Pinpoint the cell where the given text exists, returning its (X, Y) midpoint coordinate. 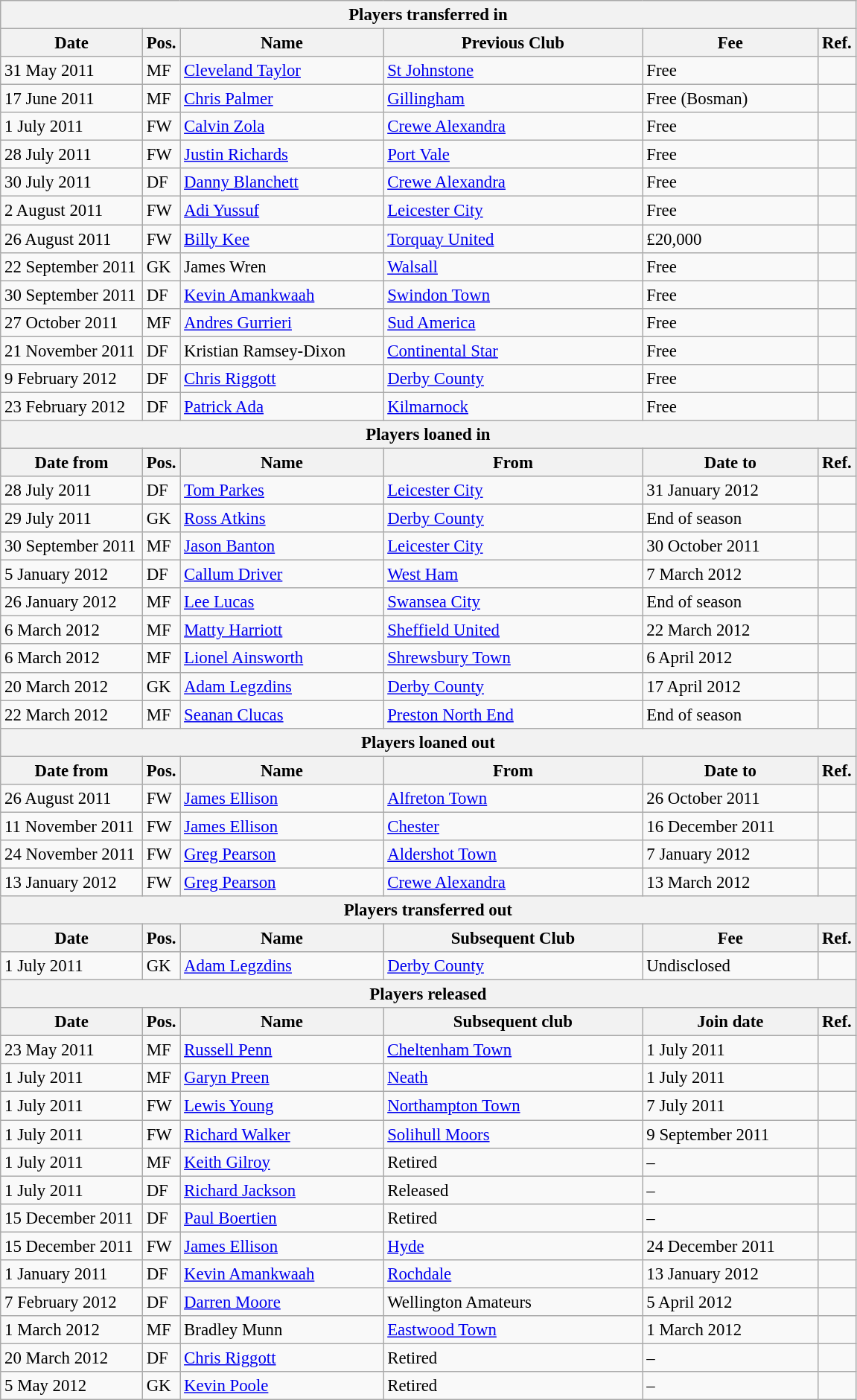
26 October 2011 (730, 799)
Shrewsbury Town (513, 659)
Subsequent club (513, 1022)
24 December 2011 (730, 1246)
£20,000 (730, 239)
27 October 2011 (71, 322)
5 May 2012 (71, 1386)
Port Vale (513, 155)
31 May 2011 (71, 71)
7 January 2012 (730, 854)
Sud America (513, 322)
Hyde (513, 1246)
17 June 2011 (71, 99)
29 July 2011 (71, 519)
9 September 2011 (730, 1134)
Neath (513, 1078)
Previous Club (513, 43)
21 November 2011 (71, 351)
5 April 2012 (730, 1302)
Justin Richards (281, 155)
Players released (428, 994)
Torquay United (513, 239)
Cleveland Taylor (281, 71)
Richard Jackson (281, 1190)
13 March 2012 (730, 882)
Callum Driver (281, 575)
Walsall (513, 266)
Northampton Town (513, 1106)
Released (513, 1190)
30 October 2011 (730, 546)
Alfreton Town (513, 799)
Solihull Moors (513, 1134)
Kevin Poole (281, 1386)
Matty Harriott (281, 630)
Lewis Young (281, 1106)
11 November 2011 (71, 826)
7 July 2011 (730, 1106)
Russell Penn (281, 1050)
Players transferred out (428, 910)
16 December 2011 (730, 826)
Undisclosed (730, 966)
30 July 2011 (71, 182)
Aldershot Town (513, 854)
Players loaned out (428, 742)
Bradley Munn (281, 1330)
Swindon Town (513, 295)
Preston North End (513, 715)
James Wren (281, 266)
Rochdale (513, 1274)
24 November 2011 (71, 854)
Kristian Ramsey-Dixon (281, 351)
Billy Kee (281, 239)
Subsequent Club (513, 939)
Keith Gilroy (281, 1162)
22 September 2011 (71, 266)
Adi Yussuf (281, 211)
9 February 2012 (71, 379)
Swansea City (513, 602)
West Ham (513, 575)
2 August 2011 (71, 211)
26 January 2012 (71, 602)
Garyn Preen (281, 1078)
1 January 2011 (71, 1274)
Chris Palmer (281, 99)
Patrick Ada (281, 406)
31 January 2012 (730, 490)
Eastwood Town (513, 1330)
Andres Gurrieri (281, 322)
Free (Bosman) (730, 99)
Jason Banton (281, 546)
Players loaned in (428, 435)
7 February 2012 (71, 1302)
Tom Parkes (281, 490)
Seanan Clucas (281, 715)
Wellington Amateurs (513, 1302)
17 April 2012 (730, 686)
Lee Lucas (281, 602)
Calvin Zola (281, 127)
St Johnstone (513, 71)
Cheltenham Town (513, 1050)
5 January 2012 (71, 575)
6 April 2012 (730, 659)
Gillingham (513, 99)
Sheffield United (513, 630)
23 February 2012 (71, 406)
Continental Star (513, 351)
Join date (730, 1022)
Paul Boertien (281, 1218)
Richard Walker (281, 1134)
Players transferred in (428, 15)
Danny Blanchett (281, 182)
Lionel Ainsworth (281, 659)
7 March 2012 (730, 575)
Chester (513, 826)
Kilmarnock (513, 406)
Ross Atkins (281, 519)
23 May 2011 (71, 1050)
Darren Moore (281, 1302)
